Provide the [X, Y] coordinate of the cell's center where the given text is located.  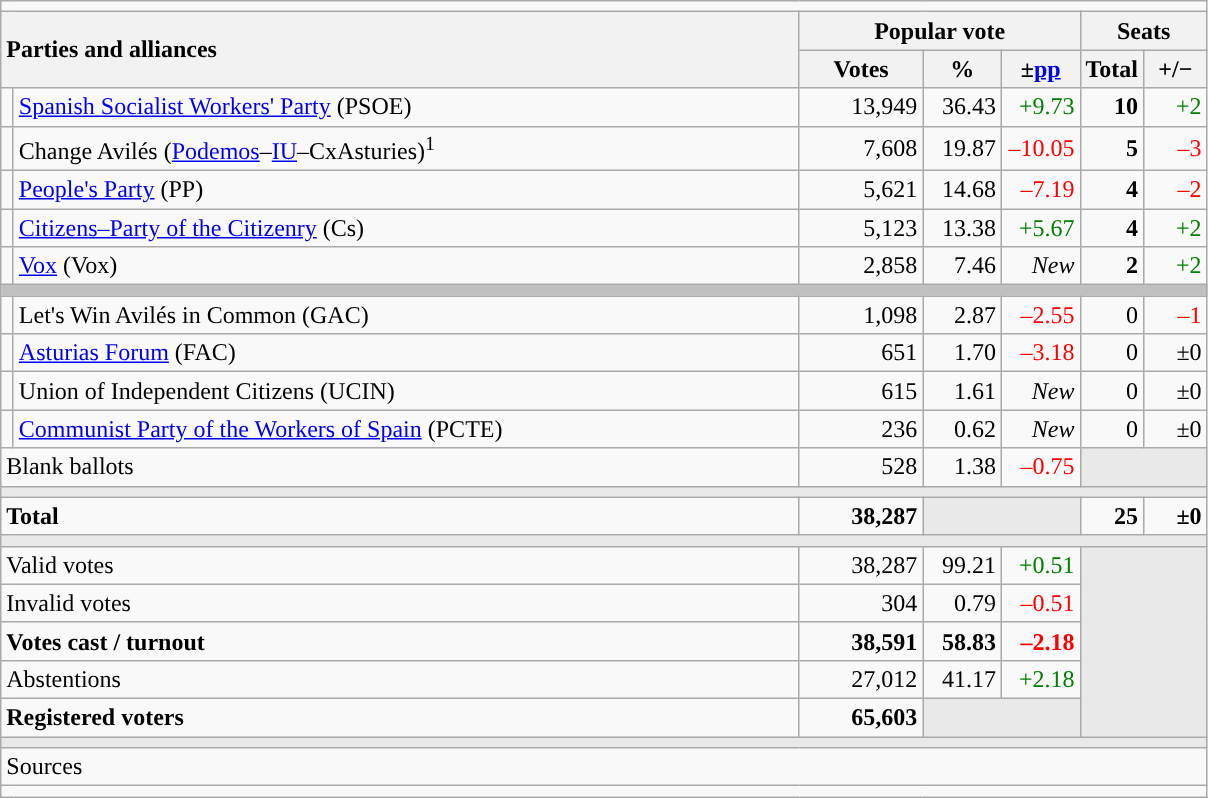
Votes cast / turnout [400, 641]
36.43 [962, 107]
1.70 [962, 353]
–2.55 [1040, 315]
Invalid votes [400, 603]
651 [861, 353]
7.46 [962, 266]
38,591 [861, 641]
–0.51 [1040, 603]
–1 [1176, 315]
5,621 [861, 190]
7,608 [861, 148]
Parties and alliances [400, 50]
+5.67 [1040, 228]
Valid votes [400, 565]
–3 [1176, 148]
41.17 [962, 679]
±pp [1040, 69]
Change Avilés (Podemos–IU–CxAsturies)1 [406, 148]
19.87 [962, 148]
58.83 [962, 641]
Union of Independent Citizens (UCIN) [406, 391]
Spanish Socialist Workers' Party (PSOE) [406, 107]
Vox (Vox) [406, 266]
2.87 [962, 315]
Sources [604, 767]
2,858 [861, 266]
–0.75 [1040, 467]
5 [1112, 148]
25 [1112, 516]
Let's Win Avilés in Common (GAC) [406, 315]
1.38 [962, 467]
10 [1112, 107]
Citizens–Party of the Citizenry (Cs) [406, 228]
+2.18 [1040, 679]
–3.18 [1040, 353]
615 [861, 391]
–2 [1176, 190]
304 [861, 603]
528 [861, 467]
+0.51 [1040, 565]
% [962, 69]
People's Party (PP) [406, 190]
+/− [1176, 69]
Abstentions [400, 679]
0.79 [962, 603]
–7.19 [1040, 190]
Votes [861, 69]
99.21 [962, 565]
27,012 [861, 679]
Popular vote [940, 31]
+9.73 [1040, 107]
Blank ballots [400, 467]
13.38 [962, 228]
1,098 [861, 315]
Communist Party of the Workers of Spain (PCTE) [406, 429]
13,949 [861, 107]
5,123 [861, 228]
–2.18 [1040, 641]
Registered voters [400, 718]
236 [861, 429]
Asturias Forum (FAC) [406, 353]
0.62 [962, 429]
1.61 [962, 391]
65,603 [861, 718]
Seats [1144, 31]
2 [1112, 266]
14.68 [962, 190]
–10.05 [1040, 148]
